Provide the (x, y) coordinate of the cell's center where the given text is located.  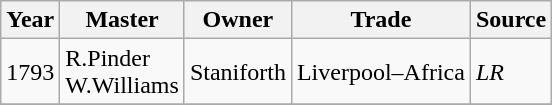
Source (510, 20)
R.PinderW.Williams (122, 72)
Master (122, 20)
Year (30, 20)
Liverpool–Africa (380, 72)
LR (510, 72)
Staniforth (238, 72)
1793 (30, 72)
Owner (238, 20)
Trade (380, 20)
